For the text-containing cell, return its midpoint in (x, y) coordinate format. 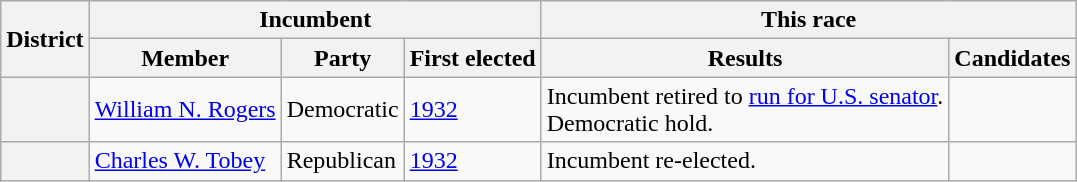
Incumbent retired to run for U.S. senator.Democratic hold. (745, 110)
William N. Rogers (185, 110)
Member (185, 58)
Results (745, 58)
Candidates (1012, 58)
Incumbent (315, 20)
District (45, 39)
Incumbent re-elected. (745, 161)
Democratic (342, 110)
First elected (472, 58)
Charles W. Tobey (185, 161)
This race (808, 20)
Party (342, 58)
Republican (342, 161)
